Locate the cell with the specified text and output its (x, y) center coordinate. 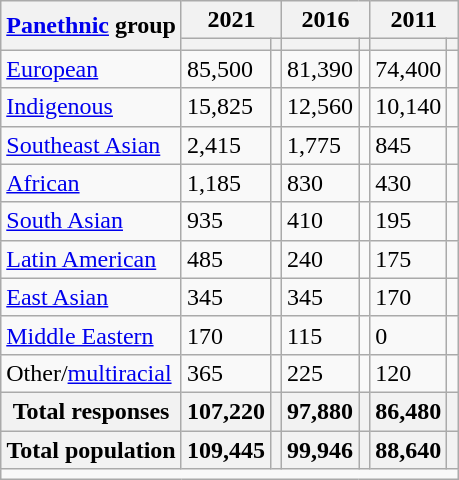
10,140 (408, 107)
935 (226, 221)
Latin American (92, 259)
485 (226, 259)
175 (408, 259)
74,400 (408, 69)
410 (320, 221)
85,500 (226, 69)
1,775 (320, 145)
97,880 (320, 411)
South Asian (92, 221)
East Asian (92, 297)
107,220 (226, 411)
Middle Eastern (92, 335)
365 (226, 373)
Total responses (92, 411)
2,415 (226, 145)
845 (408, 145)
120 (408, 373)
430 (408, 183)
0 (408, 335)
Other/multiracial (92, 373)
109,445 (226, 449)
2011 (414, 20)
830 (320, 183)
225 (320, 373)
European (92, 69)
12,560 (320, 107)
240 (320, 259)
African (92, 183)
99,946 (320, 449)
Total population (92, 449)
1,185 (226, 183)
2021 (231, 20)
195 (408, 221)
15,825 (226, 107)
115 (320, 335)
86,480 (408, 411)
88,640 (408, 449)
Indigenous (92, 107)
Panethnic group (92, 26)
Southeast Asian (92, 145)
2016 (326, 20)
81,390 (320, 69)
